Identify which cell holds the provided text, then report its (X, Y) central coordinate. 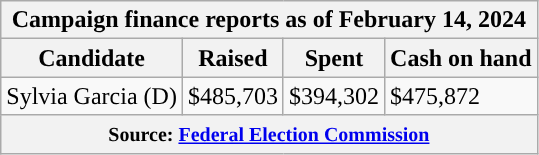
Sylvia Garcia (D) (92, 96)
$394,302 (334, 96)
$475,872 (461, 96)
$485,703 (232, 96)
Candidate (92, 58)
Campaign finance reports as of February 14, 2024 (269, 20)
Source: Federal Election Commission (269, 134)
Cash on hand (461, 58)
Spent (334, 58)
Raised (232, 58)
